Find where the given text appears and provide that cell's center as [x, y] coordinate. 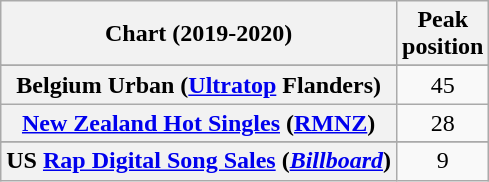
US Rap Digital Song Sales (Billboard) [199, 161]
45 [443, 85]
Peakposition [443, 34]
9 [443, 161]
Belgium Urban (Ultratop Flanders) [199, 85]
New Zealand Hot Singles (RMNZ) [199, 123]
28 [443, 123]
Chart (2019-2020) [199, 34]
